Capture the cell that displays the provided text and extract its [x, y] central coordinate. 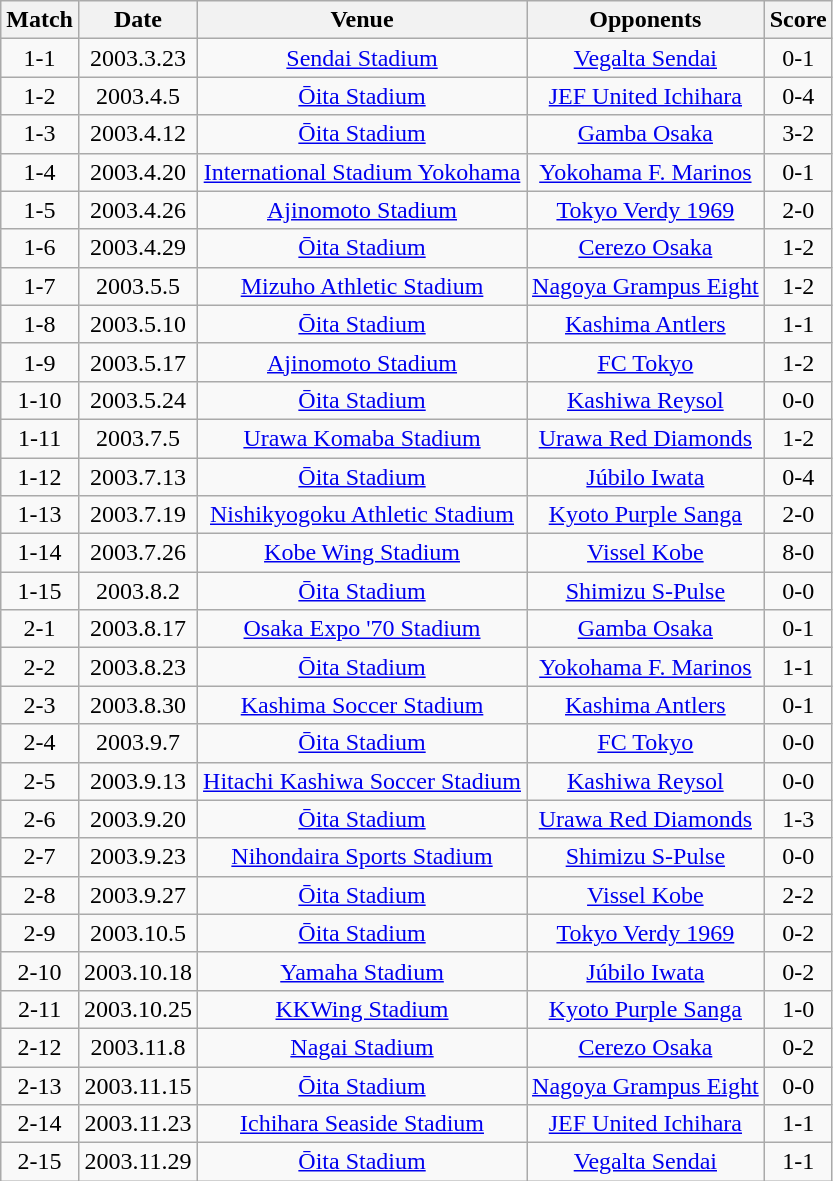
2003.5.17 [138, 362]
International Stadium Yokohama [362, 172]
1-6 [40, 248]
2-4 [40, 743]
2003.9.23 [138, 857]
Opponents [646, 20]
1-14 [40, 553]
2-14 [40, 1124]
1-0 [798, 1009]
2003.11.29 [138, 1162]
Match [40, 20]
2003.9.27 [138, 895]
2003.7.19 [138, 515]
Mizuho Athletic Stadium [362, 286]
1-7 [40, 286]
Urawa Komaba Stadium [362, 438]
Nagai Stadium [362, 1047]
2003.3.23 [138, 58]
2003.8.17 [138, 629]
2003.11.15 [138, 1085]
Hitachi Kashiwa Soccer Stadium [362, 781]
2003.7.5 [138, 438]
1-9 [40, 362]
2003.5.5 [138, 286]
1-12 [40, 477]
1-8 [40, 324]
2-9 [40, 933]
1-13 [40, 515]
2-8 [40, 895]
Sendai Stadium [362, 58]
2003.8.2 [138, 591]
Kashima Soccer Stadium [362, 705]
2003.5.10 [138, 324]
Venue [362, 20]
2-13 [40, 1085]
2003.4.29 [138, 248]
KKWing Stadium [362, 1009]
2-10 [40, 971]
2-12 [40, 1047]
3-2 [798, 134]
2003.8.30 [138, 705]
2003.7.26 [138, 553]
2003.9.7 [138, 743]
1-15 [40, 591]
2003.7.13 [138, 477]
2003.4.20 [138, 172]
2003.10.18 [138, 971]
2003.5.24 [138, 400]
2-5 [40, 781]
2-1 [40, 629]
Nishikyogoku Athletic Stadium [362, 515]
Nihondaira Sports Stadium [362, 857]
2-7 [40, 857]
2003.10.25 [138, 1009]
1-4 [40, 172]
2003.8.23 [138, 667]
1-5 [40, 210]
Ichihara Seaside Stadium [362, 1124]
2003.10.5 [138, 933]
Yamaha Stadium [362, 971]
1-10 [40, 400]
2-15 [40, 1162]
2003.4.26 [138, 210]
1-11 [40, 438]
Score [798, 20]
2003.4.5 [138, 96]
2003.4.12 [138, 134]
2-11 [40, 1009]
Kobe Wing Stadium [362, 553]
2003.11.23 [138, 1124]
2003.11.8 [138, 1047]
8-0 [798, 553]
2-6 [40, 819]
2003.9.13 [138, 781]
2003.9.20 [138, 819]
Osaka Expo '70 Stadium [362, 629]
2-3 [40, 705]
Date [138, 20]
